For the text-containing cell, return its midpoint in (X, Y) coordinate format. 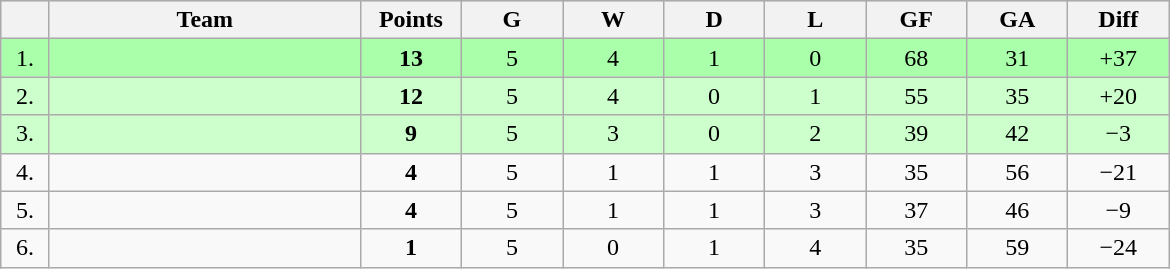
9 (410, 134)
D (714, 20)
46 (1018, 210)
+37 (1118, 58)
1. (26, 58)
2. (26, 96)
55 (916, 96)
42 (1018, 134)
68 (916, 58)
3. (26, 134)
L (816, 20)
−3 (1118, 134)
+20 (1118, 96)
5. (26, 210)
2 (816, 134)
59 (1018, 248)
−24 (1118, 248)
Diff (1118, 20)
W (612, 20)
−21 (1118, 172)
56 (1018, 172)
Points (410, 20)
−9 (1118, 210)
12 (410, 96)
6. (26, 248)
G (512, 20)
GA (1018, 20)
GF (916, 20)
31 (1018, 58)
Team (204, 20)
13 (410, 58)
4. (26, 172)
37 (916, 210)
39 (916, 134)
